From the cell containing the given text, extract its center point as [x, y] coordinate. 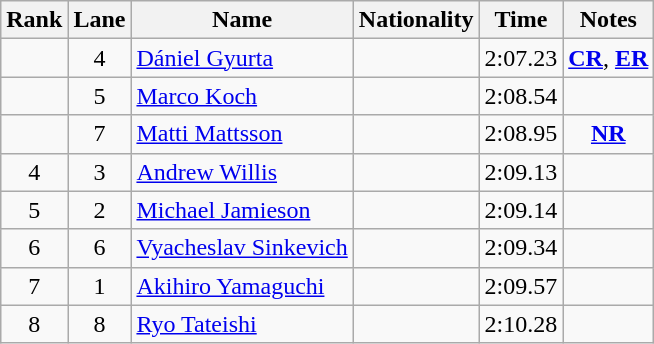
2:10.28 [521, 324]
Matti Mattsson [242, 134]
Notes [608, 20]
2:07.23 [521, 58]
Michael Jamieson [242, 210]
Marco Koch [242, 96]
2:08.95 [521, 134]
Time [521, 20]
3 [100, 172]
1 [100, 286]
Ryo Tateishi [242, 324]
Akihiro Yamaguchi [242, 286]
2:08.54 [521, 96]
Dániel Gyurta [242, 58]
Lane [100, 20]
Vyacheslav Sinkevich [242, 248]
NR [608, 134]
2:09.13 [521, 172]
Rank [34, 20]
2 [100, 210]
2:09.57 [521, 286]
Nationality [416, 20]
2:09.34 [521, 248]
CR, ER [608, 58]
2:09.14 [521, 210]
Name [242, 20]
Andrew Willis [242, 172]
